Capture the cell that displays the provided text and extract its [x, y] central coordinate. 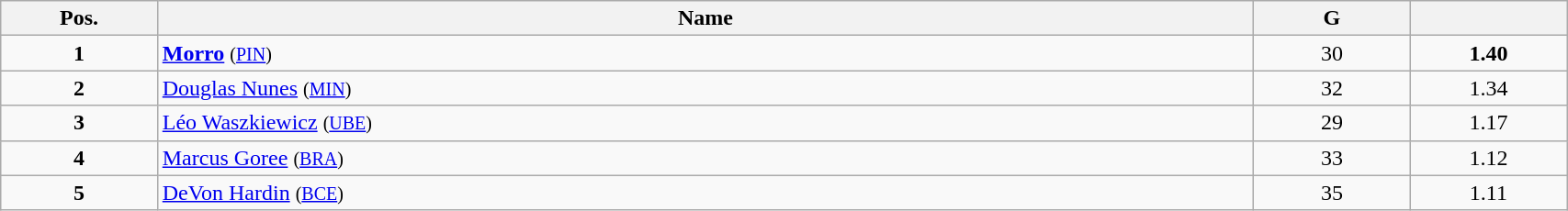
30 [1332, 53]
2 [79, 88]
29 [1332, 123]
DeVon Hardin (BCE) [705, 193]
1.40 [1488, 53]
1.12 [1488, 158]
Douglas Nunes (MIN) [705, 88]
3 [79, 123]
Name [705, 18]
1.17 [1488, 123]
1.34 [1488, 88]
32 [1332, 88]
33 [1332, 158]
G [1332, 18]
1.11 [1488, 193]
4 [79, 158]
Marcus Goree (BRA) [705, 158]
Morro (PIN) [705, 53]
Pos. [79, 18]
Léo Waszkiewicz (UBE) [705, 123]
5 [79, 193]
1 [79, 53]
35 [1332, 193]
